For the text-containing cell, return its midpoint in [x, y] coordinate format. 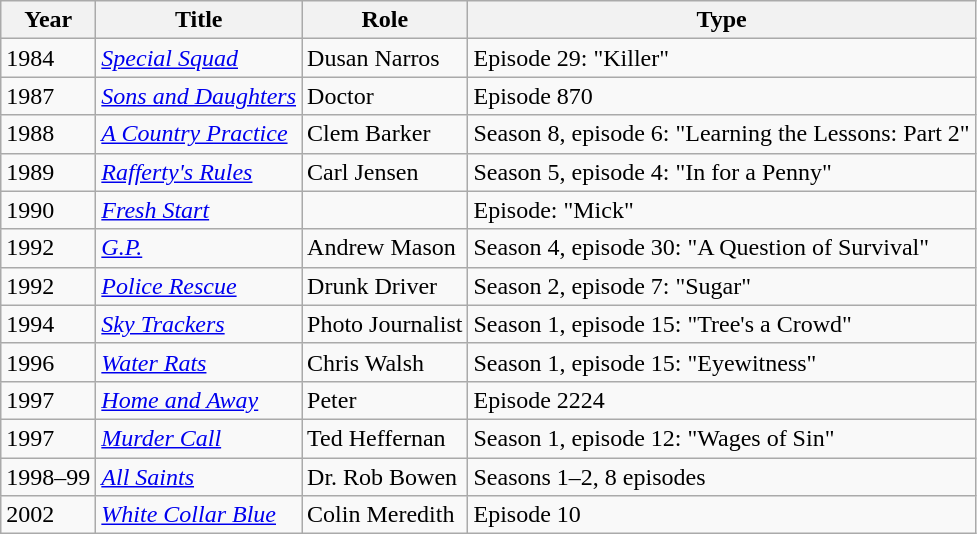
Sons and Daughters [199, 96]
Sky Trackers [199, 324]
Police Rescue [199, 286]
A Country Practice [199, 134]
Role [385, 20]
1989 [48, 172]
1987 [48, 96]
Season 1, episode 15: "Tree's a Crowd" [722, 324]
Clem Barker [385, 134]
1994 [48, 324]
Water Rats [199, 362]
Ted Heffernan [385, 438]
1998–99 [48, 477]
Rafferty's Rules [199, 172]
1984 [48, 58]
2002 [48, 515]
1996 [48, 362]
Season 5, episode 4: "In for a Penny" [722, 172]
Season 1, episode 12: "Wages of Sin" [722, 438]
Episode 2224 [722, 400]
Fresh Start [199, 210]
Dr. Rob Bowen [385, 477]
All Saints [199, 477]
G.P. [199, 248]
Doctor [385, 96]
Andrew Mason [385, 248]
Colin Meredith [385, 515]
Title [199, 20]
Season 2, episode 7: "Sugar" [722, 286]
Season 8, episode 6: "Learning the Lessons: Part 2" [722, 134]
Murder Call [199, 438]
Episode 29: "Killer" [722, 58]
Seasons 1–2, 8 episodes [722, 477]
Episode 870 [722, 96]
White Collar Blue [199, 515]
Season 1, episode 15: "Eyewitness" [722, 362]
Episode: "Mick" [722, 210]
1990 [48, 210]
Type [722, 20]
Chris Walsh [385, 362]
Season 4, episode 30: "A Question of Survival" [722, 248]
Dusan Narros [385, 58]
Episode 10 [722, 515]
1988 [48, 134]
Special Squad [199, 58]
Drunk Driver [385, 286]
Year [48, 20]
Home and Away [199, 400]
Photo Journalist [385, 324]
Peter [385, 400]
Carl Jensen [385, 172]
